Search for the cell housing the specified text and yield its [x, y] center coordinate. 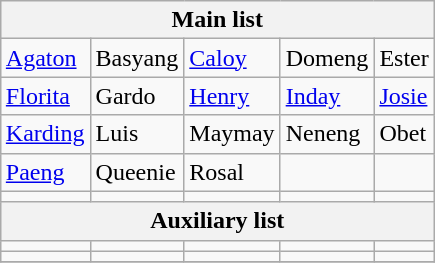
Henry [232, 96]
Florita [45, 96]
Basyang [137, 58]
Josie [404, 96]
Queenie [137, 172]
Domeng [327, 58]
Neneng [327, 134]
Main list [217, 20]
Agaton [45, 58]
Maymay [232, 134]
Karding [45, 134]
Luis [137, 134]
Rosal [232, 172]
Inday [327, 96]
Auxiliary list [217, 221]
Gardo [137, 96]
Paeng [45, 172]
Caloy [232, 58]
Obet [404, 134]
Ester [404, 58]
